Extract the [X, Y] coordinate from the center of the cell holding the provided text.  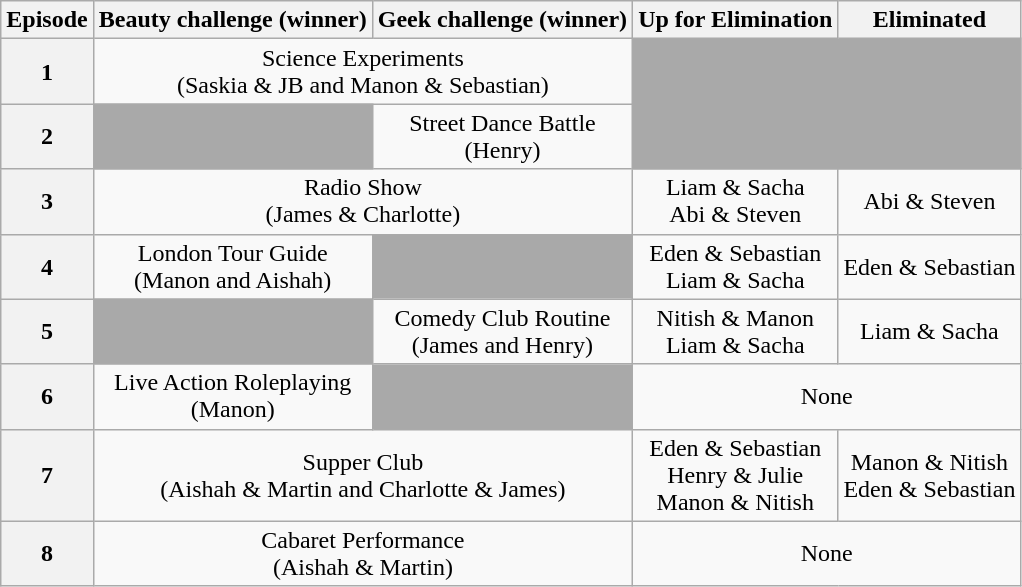
Eden & SebastianLiam & Sacha [736, 266]
Radio Show(James & Charlotte) [362, 202]
6 [47, 396]
Liam & SachaAbi & Steven [736, 202]
Comedy Club Routine(James and Henry) [502, 332]
Supper Club(Aishah & Martin and Charlotte & James) [362, 475]
Cabaret Performance(Aishah & Martin) [362, 554]
Science Experiments(Saskia & JB and Manon & Sebastian) [362, 72]
Street Dance Battle(Henry) [502, 136]
Manon & NitishEden & Sebastian [930, 475]
8 [47, 554]
Eden & SebastianHenry & JulieManon & Nitish [736, 475]
7 [47, 475]
1 [47, 72]
Eden & Sebastian [930, 266]
London Tour Guide(Manon and Aishah) [232, 266]
Beauty challenge (winner) [232, 20]
2 [47, 136]
4 [47, 266]
Eliminated [930, 20]
Live Action Roleplaying(Manon) [232, 396]
Abi & Steven [930, 202]
Nitish & ManonLiam & Sacha [736, 332]
Up for Elimination [736, 20]
Episode [47, 20]
5 [47, 332]
Liam & Sacha [930, 332]
Geek challenge (winner) [502, 20]
3 [47, 202]
